Scan for the cell matching the given text and deliver its (X, Y) coordinate at center. 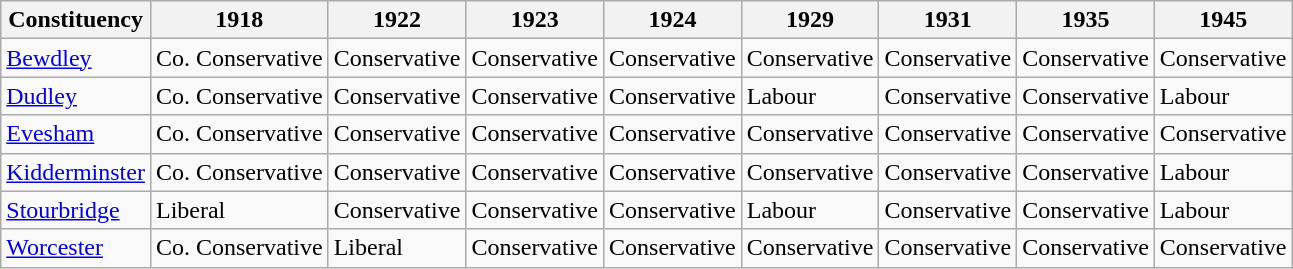
1931 (948, 20)
Dudley (76, 96)
1918 (239, 20)
Kidderminster (76, 172)
Worcester (76, 248)
Evesham (76, 134)
1945 (1223, 20)
1923 (535, 20)
1935 (1086, 20)
Stourbridge (76, 210)
Constituency (76, 20)
1924 (673, 20)
1922 (397, 20)
1929 (810, 20)
Bewdley (76, 58)
